Detect which cell encompasses the target text, then output its (X, Y) center coordinate. 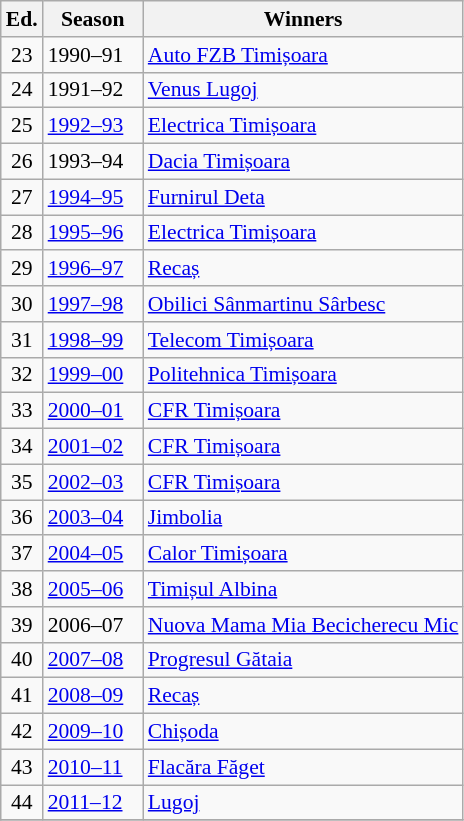
27 (22, 197)
35 (22, 482)
2009–10 (93, 732)
Dacia Timișoara (304, 162)
2002–03 (93, 482)
Winners (304, 19)
Telecom Timișoara (304, 340)
1995–96 (93, 233)
Furnirul Deta (304, 197)
Flacăra Făget (304, 767)
Chișoda (304, 732)
26 (22, 162)
Jimbolia (304, 518)
29 (22, 269)
1994–95 (93, 197)
38 (22, 589)
42 (22, 732)
40 (22, 660)
1991–92 (93, 90)
32 (22, 375)
23 (22, 55)
Progresul Gătaia (304, 660)
Auto FZB Timișoara (304, 55)
39 (22, 625)
2007–08 (93, 660)
1998–99 (93, 340)
1993–94 (93, 162)
Obilici Sânmartinu Sârbesc (304, 304)
2008–09 (93, 696)
Politehnica Timișoara (304, 375)
24 (22, 90)
Calor Timișoara (304, 554)
2010–11 (93, 767)
43 (22, 767)
2005–06 (93, 589)
Ed. (22, 19)
28 (22, 233)
41 (22, 696)
2000–01 (93, 411)
Season (93, 19)
1997–98 (93, 304)
1990–91 (93, 55)
2006–07 (93, 625)
2003–04 (93, 518)
34 (22, 447)
1999–00 (93, 375)
2004–05 (93, 554)
2011–12 (93, 803)
31 (22, 340)
44 (22, 803)
Timișul Albina (304, 589)
Venus Lugoj (304, 90)
Lugoj (304, 803)
2001–02 (93, 447)
1996–97 (93, 269)
37 (22, 554)
33 (22, 411)
Nuova Mama Mia Becicherecu Mic (304, 625)
36 (22, 518)
25 (22, 126)
1992–93 (93, 126)
30 (22, 304)
